Detect which cell encompasses the target text, then output its (x, y) center coordinate. 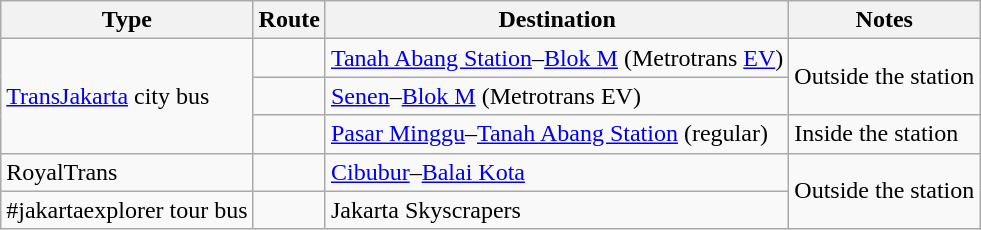
Jakarta Skyscrapers (556, 210)
Pasar Minggu–Tanah Abang Station (regular) (556, 134)
Senen–Blok M (Metrotrans EV) (556, 96)
TransJakarta city bus (127, 96)
Inside the station (884, 134)
#jakartaexplorer tour bus (127, 210)
RoyalTrans (127, 172)
Cibubur–Balai Kota (556, 172)
Destination (556, 20)
Tanah Abang Station–Blok M (Metrotrans EV) (556, 58)
Type (127, 20)
Route (289, 20)
Notes (884, 20)
